Return (x, y) of the center of cell containing provided text 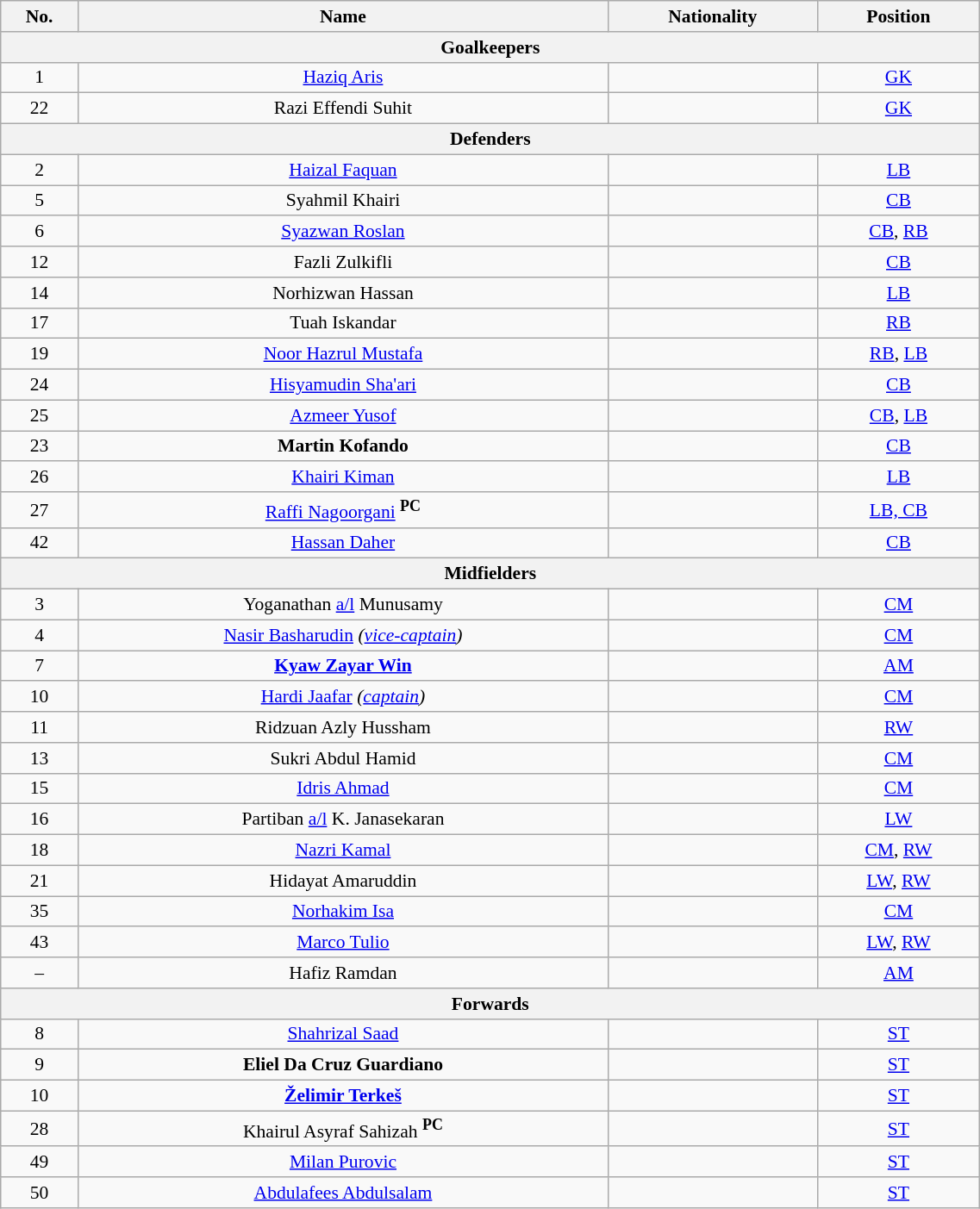
Haziq Aris (343, 78)
16 (40, 820)
CB, RB (898, 232)
Hassan Daher (343, 543)
RW (898, 727)
8 (40, 1034)
27 (40, 510)
Eliel Da Cruz Guardiano (343, 1065)
Haizal Faquan (343, 170)
Razi Effendi Suhit (343, 109)
Hidayat Amaruddin (343, 881)
Forwards (490, 1004)
22 (40, 109)
6 (40, 232)
24 (40, 385)
2 (40, 170)
CB, LB (898, 415)
15 (40, 788)
Goalkeepers (490, 47)
Hardi Jaafar (captain) (343, 697)
CM, RW (898, 851)
25 (40, 415)
Želimir Terkeš (343, 1096)
5 (40, 201)
19 (40, 354)
Hafiz Ramdan (343, 973)
LW (898, 820)
Norhizwan Hassan (343, 293)
Tuah Iskandar (343, 323)
Khairul Asyraf Sahizah PC (343, 1129)
Marco Tulio (343, 943)
Idris Ahmad (343, 788)
11 (40, 727)
Hisyamudin Sha'ari (343, 385)
42 (40, 543)
Position (898, 16)
Khairi Kiman (343, 477)
Sukri Abdul Hamid (343, 758)
Kyaw Zayar Win (343, 666)
RB, LB (898, 354)
49 (40, 1162)
Martin Kofando (343, 446)
9 (40, 1065)
Partiban a/l K. Janasekaran (343, 820)
13 (40, 758)
Noor Hazrul Mustafa (343, 354)
1 (40, 78)
Azmeer Yusof (343, 415)
21 (40, 881)
Norhakim Isa (343, 912)
43 (40, 943)
– (40, 973)
Yoganathan a/l Munusamy (343, 605)
Nazri Kamal (343, 851)
Defenders (490, 140)
7 (40, 666)
Syazwan Roslan (343, 232)
28 (40, 1129)
No. (40, 16)
Syahmil Khairi (343, 201)
Abdulafees Abdulsalam (343, 1193)
17 (40, 323)
23 (40, 446)
4 (40, 635)
Milan Purovic (343, 1162)
35 (40, 912)
LB, CB (898, 510)
Nasir Basharudin (vice-captain) (343, 635)
12 (40, 262)
Nationality (712, 16)
Ridzuan Azly Hussham (343, 727)
50 (40, 1193)
Name (343, 16)
18 (40, 851)
Fazli Zulkifli (343, 262)
Midfielders (490, 574)
26 (40, 477)
3 (40, 605)
14 (40, 293)
Shahrizal Saad (343, 1034)
Raffi Nagoorgani PC (343, 510)
RB (898, 323)
